Pinpoint the cell where the given text exists, returning its [X, Y] midpoint coordinate. 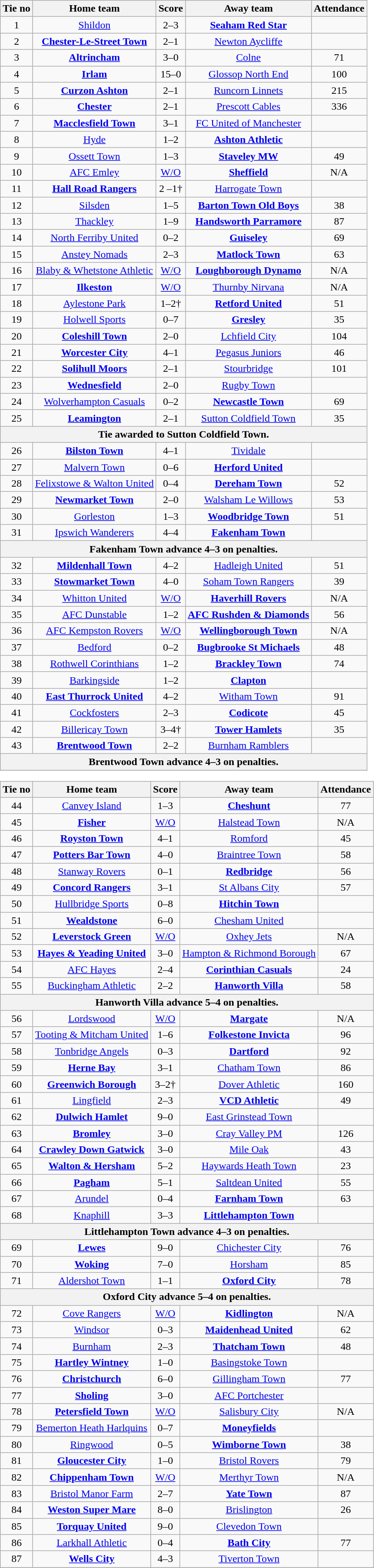
34 [16, 598]
Ringwood [92, 1445]
Tividale [249, 451]
Retford United [249, 303]
0–5 [165, 1445]
Concord Rangers [92, 888]
Bath City [249, 1543]
Billericay Town [95, 729]
73 [16, 1330]
Wells City [92, 1559]
Clevedon Town [249, 1526]
Margate [249, 1019]
Farnham Town [249, 1199]
Arundel [92, 1199]
Ashton Athletic [249, 139]
Pegasus Juniors [249, 352]
Woking [92, 1264]
6 [16, 107]
4–4 [171, 533]
2 [16, 41]
Chester [95, 107]
20 [16, 336]
3 [16, 58]
Colne [249, 58]
Dereham Town [249, 484]
Altrincham [95, 58]
Blaby & Whetstone Athletic [95, 271]
Torquay United [92, 1526]
19 [16, 320]
Cockfosters [95, 713]
AFC Rushden & Diamonds [249, 614]
Stowmarket Town [95, 582]
Tooting & Mitcham United [92, 1035]
Curzon Ashton [95, 90]
Burnham Ramblers [249, 746]
28 [16, 484]
Anstey Nomads [95, 254]
Bilston Town [95, 451]
Holwell Sports [95, 320]
18 [16, 303]
Hyde [95, 139]
44 [16, 806]
Guiseley [249, 238]
Newmarket Town [95, 500]
14 [16, 238]
29 [16, 500]
3–4† [171, 729]
Macclesfield Town [95, 123]
Stourbridge [249, 369]
Wimborne Town [249, 1445]
Codicote [249, 713]
Horsham [249, 1264]
336 [339, 107]
Hadleigh United [249, 565]
Silsden [95, 205]
Knaphill [92, 1215]
65 [16, 1166]
Barkingside [95, 680]
Irlam [95, 74]
Runcorn Linnets [249, 90]
Walsham Le Willows [249, 500]
1–6 [165, 1035]
104 [339, 336]
Lordswood [92, 1019]
Fakenham Town advance 4–3 on penalties. [183, 549]
5–1 [165, 1182]
Handsworth Parramore [249, 222]
13 [16, 222]
Bugbrooke St Michaels [249, 647]
Wellingborough Town [249, 631]
1 [16, 25]
Chichester City [249, 1248]
Redbridge [249, 871]
AFC Kempston Rovers [95, 631]
Cheshunt [249, 806]
4–3 [165, 1559]
Bristol Manor Farm [92, 1494]
68 [16, 1215]
Larkhall Athletic [92, 1543]
Mile Oak [249, 1150]
Halstead Town [249, 822]
VCD Athletic [249, 1100]
Hartley Wintney [92, 1362]
Herne Bay [92, 1068]
0–1 [165, 871]
8 [16, 139]
Staveley MW [249, 156]
Whitton United [95, 598]
Bedford [95, 647]
AFC Dunstable [95, 614]
Brackley Town [249, 664]
61 [16, 1100]
81 [16, 1461]
Lingfield [92, 1100]
215 [339, 90]
Tower Hamlets [249, 729]
160 [346, 1084]
Potters Bar Town [92, 855]
2–4 [165, 969]
Gorleston [95, 516]
Brislington [249, 1510]
Sutton Coldfield Town [249, 418]
Romford [249, 838]
5 [16, 90]
Brentwood Town advance 4–3 on penalties. [183, 762]
Chippenham Town [92, 1477]
Woodbridge Town [249, 516]
30 [16, 516]
66 [16, 1182]
Crawley Down Gatwick [92, 1150]
91 [339, 696]
70 [16, 1264]
4 [16, 74]
9 [16, 156]
Haverhill Rovers [249, 598]
80 [16, 1445]
75 [16, 1362]
Tie awarded to Sutton Coldfield Town. [183, 434]
92 [346, 1051]
Lchfield City [249, 336]
Dulwich Hamlet [92, 1117]
101 [339, 369]
22 [16, 369]
0–6 [171, 467]
Littlehampton Town advance 4–3 on penalties. [187, 1232]
Saltdean United [249, 1182]
Clapton [249, 680]
17 [16, 287]
Witham Town [249, 696]
32 [16, 565]
126 [346, 1133]
Ossett Town [95, 156]
5–2 [165, 1166]
Barton Town Old Boys [249, 205]
Shildon [95, 25]
St Albans City [249, 888]
1–2† [171, 303]
Royston Town [92, 838]
Windsor [92, 1330]
Chesham United [249, 920]
Aldershot Town [92, 1281]
Chatham Town [249, 1068]
Bemerton Heath Harlquins [92, 1428]
83 [16, 1494]
Wolverhampton Casuals [95, 401]
Littlehampton Town [249, 1215]
Ilkeston [95, 287]
7–0 [165, 1264]
Thurnby Nirvana [249, 287]
Hanworth Villa advance 5–4 on penalties. [187, 1002]
8–0 [165, 1510]
Merthyr Town [249, 1477]
0–8 [165, 904]
Hayes & Yeading United [92, 953]
Canvey Island [92, 806]
Thatcham Town [249, 1346]
60 [16, 1084]
Basingstoke Town [249, 1362]
Rothwell Corinthians [95, 664]
Brentwood Town [95, 746]
7 [16, 123]
Ipswich Wanderers [95, 533]
Gloucester City [92, 1461]
11 [16, 188]
2 –1† [171, 188]
Yate Town [249, 1494]
East Thurrock United [95, 696]
Matlock Town [249, 254]
15 [16, 254]
31 [16, 533]
Felixstowe & Walton United [95, 484]
North Ferriby United [95, 238]
Gresley [249, 320]
2–7 [165, 1494]
Wealdstone [92, 920]
Bristol Rovers [249, 1461]
Cove Rangers [92, 1313]
East Grinstead Town [249, 1117]
Loughborough Dynamo [249, 271]
Oxford City [249, 1281]
Leamington [95, 418]
Hall Road Rangers [95, 188]
Tiverton Town [249, 1559]
Dover Athletic [249, 1084]
Burnham [92, 1346]
50 [16, 904]
1–5 [171, 205]
Weston Super Mare [92, 1510]
3–2† [165, 1084]
Worcester City [95, 352]
Cray Valley PM [249, 1133]
1–1 [165, 1281]
64 [16, 1150]
Rugby Town [249, 385]
Newcastle Town [249, 401]
41 [16, 713]
Chester-Le-Street Town [95, 41]
15–0 [171, 74]
Thackley [95, 222]
Fakenham Town [249, 533]
36 [16, 631]
Folkestone Invicta [249, 1035]
Braintree Town [249, 855]
100 [339, 74]
Newton Aycliffe [249, 41]
27 [16, 467]
Sheffield [249, 172]
25 [16, 418]
Lewes [92, 1248]
Greenwich Borough [92, 1084]
47 [16, 855]
Salisbury City [249, 1412]
AFC Portchester [249, 1395]
37 [16, 647]
Petersfield Town [92, 1412]
33 [16, 582]
Dartford [249, 1051]
42 [16, 729]
Haywards Heath Town [249, 1166]
16 [16, 271]
1–9 [171, 222]
Fisher [92, 822]
21 [16, 352]
Moneyfields [249, 1428]
Kidlington [249, 1313]
Stanway Rovers [92, 871]
Hullbridge Sports [92, 904]
Gillingham Town [249, 1379]
Glossop North End [249, 74]
Solihull Moors [95, 369]
59 [16, 1068]
Leverstock Green [92, 937]
FC United of Manchester [249, 123]
Herford United [249, 467]
Tonbridge Angels [92, 1051]
Aylestone Park [95, 303]
82 [16, 1477]
Wednesfield [95, 385]
Seaham Red Star [249, 25]
Mildenhall Town [95, 565]
10 [16, 172]
Hanworth Villa [249, 986]
Prescott Cables [249, 107]
3–3 [165, 1215]
Pagham [92, 1182]
Soham Town Rangers [249, 582]
Oxhey Jets [249, 937]
Harrogate Town [249, 188]
Maidenhead United [249, 1330]
Buckingham Athletic [92, 986]
AFC Hayes [92, 969]
Christchurch [92, 1379]
54 [16, 969]
Sholing [92, 1395]
Oxford City advance 5–4 on penalties. [187, 1297]
Coleshill Town [95, 336]
Hitchin Town [249, 904]
12 [16, 205]
Corinthian Casuals [249, 969]
Bromley [92, 1133]
40 [16, 696]
84 [16, 1510]
Walton & Hersham [92, 1166]
96 [346, 1035]
Hampton & Richmond Borough [249, 953]
AFC Emley [95, 172]
72 [16, 1313]
Malvern Town [95, 467]
